Detect which cell encompasses the target text, then output its (X, Y) center coordinate. 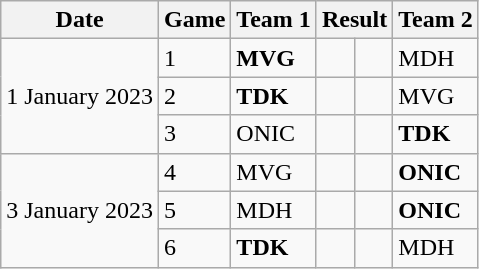
3 January 2023 (80, 210)
Date (80, 20)
Game (194, 20)
1 (194, 58)
Team 1 (274, 20)
5 (194, 210)
Result (354, 20)
1 January 2023 (80, 96)
Team 2 (436, 20)
4 (194, 172)
3 (194, 134)
2 (194, 96)
6 (194, 248)
